From the cell containing the given text, extract its center point as [x, y] coordinate. 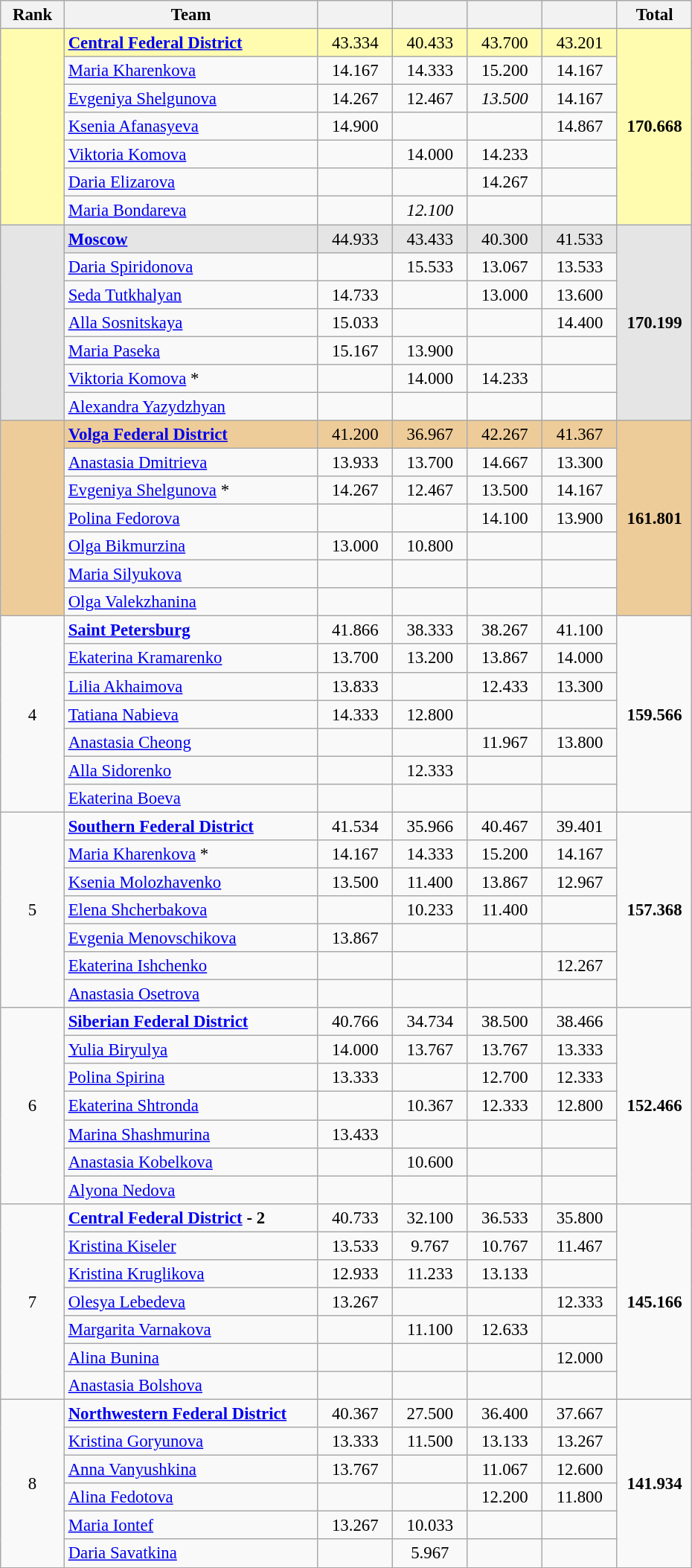
Anastasia Kobelkova [190, 1162]
13.800 [580, 742]
43.201 [580, 43]
Olga Valekzhanina [190, 602]
40.300 [504, 239]
Evgenia Menovschikova [190, 938]
38.500 [504, 1022]
14.667 [504, 462]
13.933 [356, 462]
13.067 [504, 266]
10.367 [430, 1106]
13.433 [356, 1134]
11.100 [430, 1330]
38.466 [580, 1022]
43.700 [504, 43]
Yulia Biryulya [190, 1050]
Lilia Akhaimova [190, 686]
27.500 [430, 1414]
11.233 [430, 1274]
15.167 [356, 351]
36.533 [504, 1217]
41.367 [580, 435]
36.967 [430, 435]
41.533 [580, 239]
43.334 [356, 43]
4 [33, 714]
5 [33, 909]
Southern Federal District [190, 826]
5.967 [430, 1554]
Maria Paseka [190, 351]
Team [190, 15]
Anastasia Osetrova [190, 994]
152.466 [655, 1106]
141.934 [655, 1484]
Maria Bondareva [190, 211]
14.867 [580, 127]
Marina Shashmurina [190, 1134]
Margarita Varnakova [190, 1330]
13.833 [356, 686]
Elena Shcherbakova [190, 910]
6 [33, 1106]
Olga Bikmurzina [190, 546]
40.367 [356, 1414]
12.433 [504, 686]
9.767 [430, 1246]
Siberian Federal District [190, 1022]
Anna Vanyushkina [190, 1470]
32.100 [430, 1217]
Ekaterina Shtronda [190, 1106]
Polina Spirina [190, 1078]
Alina Fedotova [190, 1497]
Maria Iontef [190, 1526]
Anastasia Dmitrieva [190, 462]
44.933 [356, 239]
35.800 [580, 1217]
14.733 [356, 295]
37.667 [580, 1414]
Maria Kharenkova [190, 71]
12.200 [504, 1497]
12.600 [580, 1470]
10.600 [430, 1162]
Alla Sosnitskaya [190, 322]
40.433 [430, 43]
15.033 [356, 322]
8 [33, 1484]
Alyona Nedova [190, 1190]
Anastasia Cheong [190, 742]
Evgeniya Shelgunova * [190, 490]
41.200 [356, 435]
Seda Tutkhalyan [190, 295]
38.267 [504, 630]
12.267 [580, 966]
13.600 [580, 295]
Daria Spiridonova [190, 266]
12.000 [580, 1357]
40.733 [356, 1217]
Saint Petersburg [190, 630]
Ksenia Molozhavenko [190, 882]
Alexandra Yazydzhyan [190, 406]
Daria Elizarova [190, 182]
10.767 [504, 1246]
14.400 [580, 322]
35.966 [430, 826]
Alina Bunina [190, 1357]
40.467 [504, 826]
10.800 [430, 546]
12.100 [430, 211]
7 [33, 1301]
Alla Sidorenko [190, 770]
43.433 [430, 239]
Moscow [190, 239]
11.467 [580, 1246]
Olesya Lebedeva [190, 1302]
11.800 [580, 1497]
11.067 [504, 1470]
Ekaterina Boeva [190, 799]
Ekaterina Ishchenko [190, 966]
41.866 [356, 630]
Total [655, 15]
12.933 [356, 1274]
Ksenia Afanasyeva [190, 127]
13.200 [430, 659]
10.033 [430, 1526]
15.533 [430, 266]
145.166 [655, 1301]
Daria Savatkina [190, 1554]
Maria Silyukova [190, 575]
14.900 [356, 127]
34.734 [430, 1022]
Polina Fedorova [190, 519]
161.801 [655, 518]
Anastasia Bolshova [190, 1386]
36.400 [504, 1414]
Rank [33, 15]
11.967 [504, 742]
42.267 [504, 435]
Evgeniya Shelgunova [190, 99]
157.368 [655, 909]
Kristina Kiseler [190, 1246]
Kristina Kruglikova [190, 1274]
Central Federal District [190, 43]
40.766 [356, 1022]
12.700 [504, 1078]
38.333 [430, 630]
41.100 [580, 630]
41.534 [356, 826]
Central Federal District - 2 [190, 1217]
Viktoria Komova * [190, 379]
12.633 [504, 1330]
12.967 [580, 882]
170.199 [655, 323]
Maria Kharenkova * [190, 854]
Volga Federal District [190, 435]
Ekaterina Kramarenko [190, 659]
Kristina Goryunova [190, 1441]
14.100 [504, 519]
Viktoria Komova [190, 155]
Tatiana Nabieva [190, 714]
39.401 [580, 826]
10.233 [430, 910]
Northwestern Federal District [190, 1414]
159.566 [655, 714]
170.668 [655, 127]
11.500 [430, 1441]
